Return the [x, y] coordinate for the center point of the cell that contains the specified text.  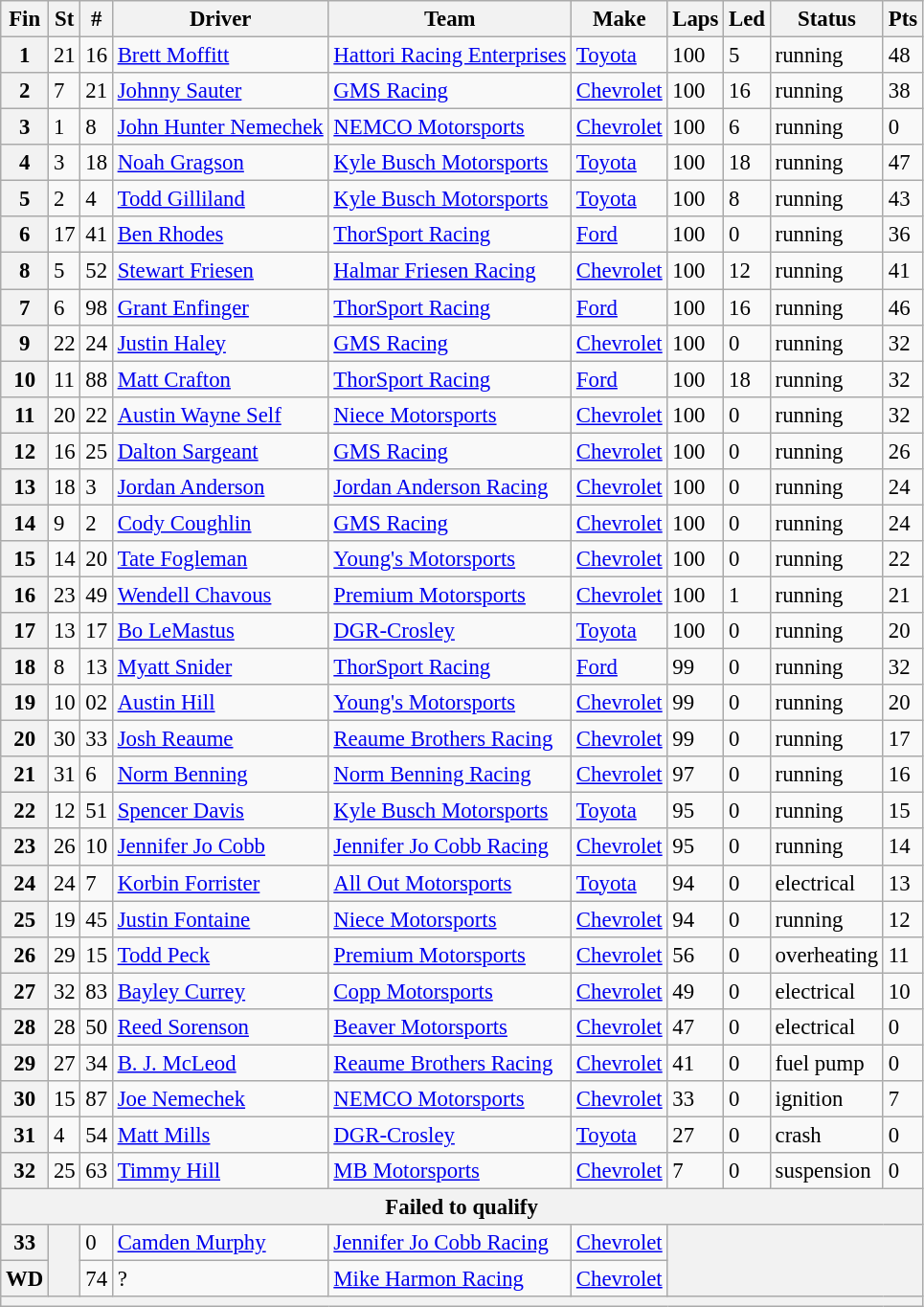
suspension [826, 1171]
All Out Motorsports [450, 883]
74 [96, 1279]
Make [620, 19]
? [220, 1279]
97 [695, 775]
crash [826, 1135]
Justin Fontaine [220, 919]
Jordan Anderson Racing [450, 487]
Austin Hill [220, 703]
Stewart Friesen [220, 271]
Camden Murphy [220, 1243]
36 [902, 235]
Austin Wayne Self [220, 415]
overheating [826, 955]
46 [902, 307]
John Hunter Nemechek [220, 127]
WD [25, 1279]
Myatt Snider [220, 667]
52 [96, 271]
Fin [25, 19]
56 [695, 955]
50 [96, 1027]
Bo LeMastus [220, 631]
Led [747, 19]
Beaver Motorsports [450, 1027]
02 [96, 703]
Brett Moffitt [220, 56]
MB Motorsports [450, 1171]
Ben Rhodes [220, 235]
Josh Reaume [220, 739]
98 [96, 307]
Justin Haley [220, 343]
Jennifer Jo Cobb [220, 847]
Mike Harmon Racing [450, 1279]
Matt Crafton [220, 379]
Korbin Forrister [220, 883]
Pts [902, 19]
# [96, 19]
Status [826, 19]
34 [96, 1063]
Halmar Friesen Racing [450, 271]
B. J. McLeod [220, 1063]
Norm Benning Racing [450, 775]
fuel pump [826, 1063]
Todd Gilliland [220, 199]
Copp Motorsports [450, 991]
Tate Fogleman [220, 559]
Johnny Sauter [220, 91]
63 [96, 1171]
38 [902, 91]
Hattori Racing Enterprises [450, 56]
Reed Sorenson [220, 1027]
Todd Peck [220, 955]
Noah Gragson [220, 163]
Laps [695, 19]
St [65, 19]
54 [96, 1135]
83 [96, 991]
Norm Benning [220, 775]
ignition [826, 1099]
51 [96, 811]
88 [96, 379]
Grant Enfinger [220, 307]
45 [96, 919]
Bayley Currey [220, 991]
Wendell Chavous [220, 595]
43 [902, 199]
Failed to qualify [462, 1207]
Jordan Anderson [220, 487]
Team [450, 19]
48 [902, 56]
Matt Mills [220, 1135]
Cody Coughlin [220, 523]
87 [96, 1099]
Spencer Davis [220, 811]
Dalton Sargeant [220, 451]
Timmy Hill [220, 1171]
Driver [220, 19]
Joe Nemechek [220, 1099]
